Search for the cell housing the specified text and yield its (x, y) center coordinate. 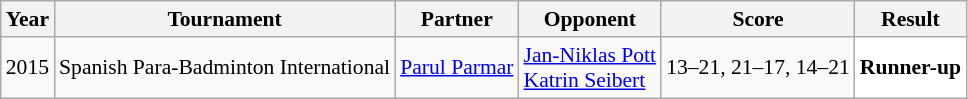
Spanish Para-Badminton International (224, 68)
Parul Parmar (456, 68)
Score (758, 19)
Partner (456, 19)
Runner-up (910, 68)
Year (28, 19)
Jan-Niklas Pott Katrin Seibert (590, 68)
Tournament (224, 19)
2015 (28, 68)
Result (910, 19)
13–21, 21–17, 14–21 (758, 68)
Opponent (590, 19)
